For the text-containing cell, return its midpoint in (X, Y) coordinate format. 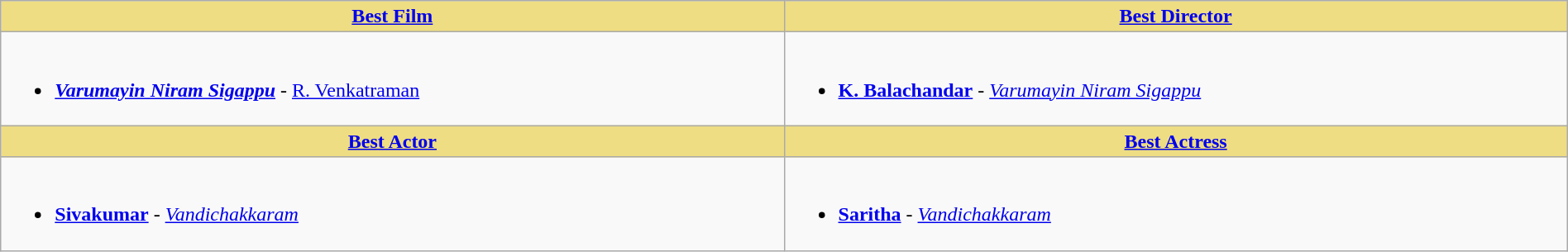
Varumayin Niram Sigappu - R. Venkatraman (392, 79)
Saritha - Vandichakkaram (1176, 203)
K. Balachandar - Varumayin Niram Sigappu (1176, 79)
Best Actor (392, 141)
Best Actress (1176, 141)
Sivakumar - Vandichakkaram (392, 203)
Best Film (392, 17)
Best Director (1176, 17)
